From the cell containing the given text, extract its center point as (x, y) coordinate. 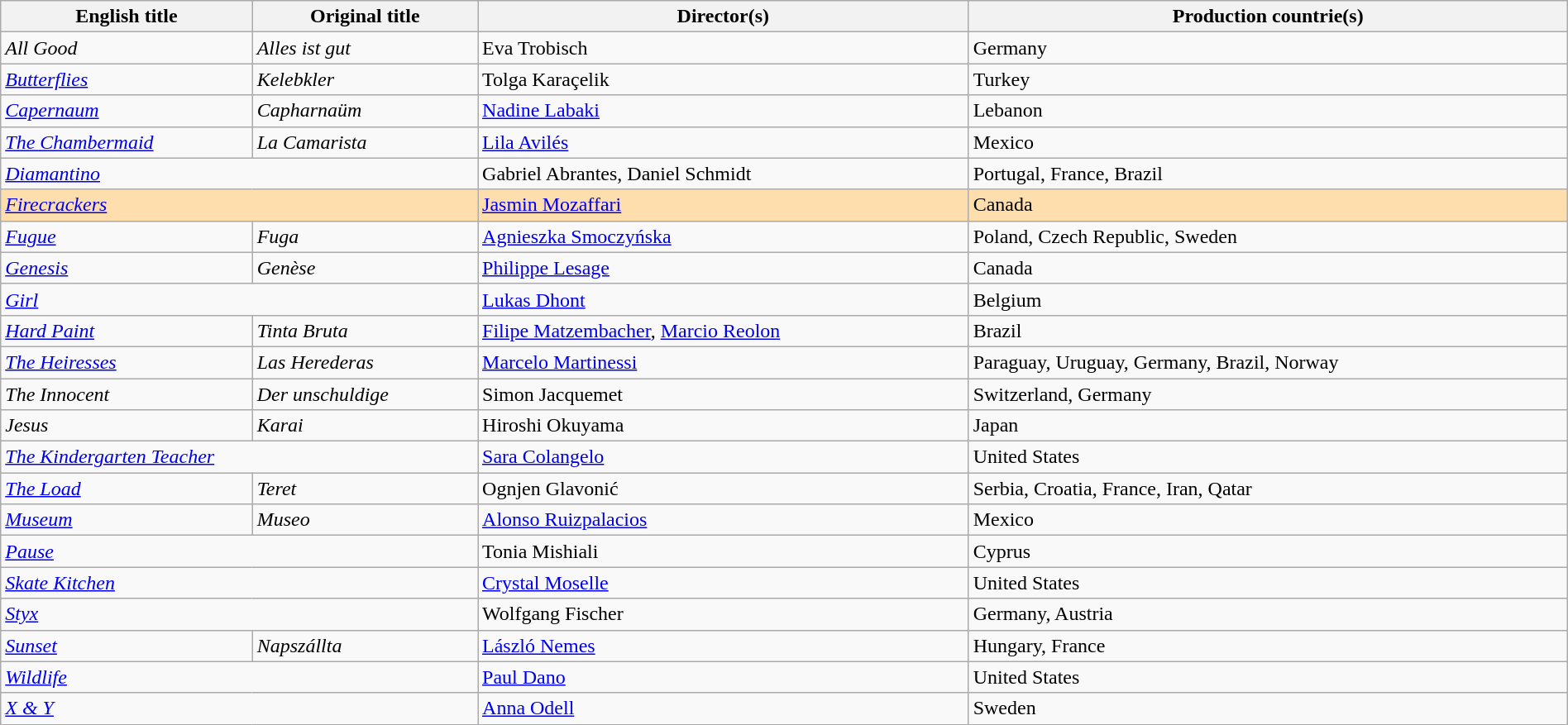
The Innocent (127, 394)
Tolga Karaçelik (724, 79)
Hiroshi Okuyama (724, 426)
Kelebkler (365, 79)
Capharnaüm (365, 111)
The Kindergarten Teacher (240, 457)
X & Y (240, 708)
Portugal, France, Brazil (1268, 174)
Wolfgang Fischer (724, 614)
Sweden (1268, 708)
Lebanon (1268, 111)
Girl (240, 299)
Paul Dano (724, 677)
Firecrackers (240, 205)
Pause (240, 551)
Philippe Lesage (724, 268)
English title (127, 17)
Filipe Matzembacher, Marcio Reolon (724, 331)
Anna Odell (724, 708)
Production countrie(s) (1268, 17)
Hungary, France (1268, 646)
Las Herederas (365, 362)
The Load (127, 489)
Serbia, Croatia, France, Iran, Qatar (1268, 489)
Paraguay, Uruguay, Germany, Brazil, Norway (1268, 362)
The Chambermaid (127, 142)
Jesus (127, 426)
Museo (365, 520)
Styx (240, 614)
Brazil (1268, 331)
Der unschuldige (365, 394)
Nadine Labaki (724, 111)
Fugue (127, 236)
Museum (127, 520)
Genesis (127, 268)
Lila Avilés (724, 142)
Cyprus (1268, 551)
Fuga (365, 236)
Germany (1268, 48)
Japan (1268, 426)
Poland, Czech Republic, Sweden (1268, 236)
Tonia Mishiali (724, 551)
Jasmin Mozaffari (724, 205)
Genèse (365, 268)
Simon Jacquemet (724, 394)
Karai (365, 426)
Capernaum (127, 111)
La Camarista (365, 142)
Hard Paint (127, 331)
Sunset (127, 646)
Original title (365, 17)
Switzerland, Germany (1268, 394)
Skate Kitchen (240, 583)
László Nemes (724, 646)
Eva Trobisch (724, 48)
Agnieszka Smoczyńska (724, 236)
Turkey (1268, 79)
Ognjen Glavonić (724, 489)
Diamantino (240, 174)
Sara Colangelo (724, 457)
Alles ist gut (365, 48)
Germany, Austria (1268, 614)
Lukas Dhont (724, 299)
Marcelo Martinessi (724, 362)
Tinta Bruta (365, 331)
The Heiresses (127, 362)
Crystal Moselle (724, 583)
Director(s) (724, 17)
All Good (127, 48)
Wildlife (240, 677)
Teret (365, 489)
Alonso Ruizpalacios (724, 520)
Gabriel Abrantes, Daniel Schmidt (724, 174)
Napszállta (365, 646)
Belgium (1268, 299)
Butterflies (127, 79)
